Pinpoint the cell where the given text exists, returning its [X, Y] midpoint coordinate. 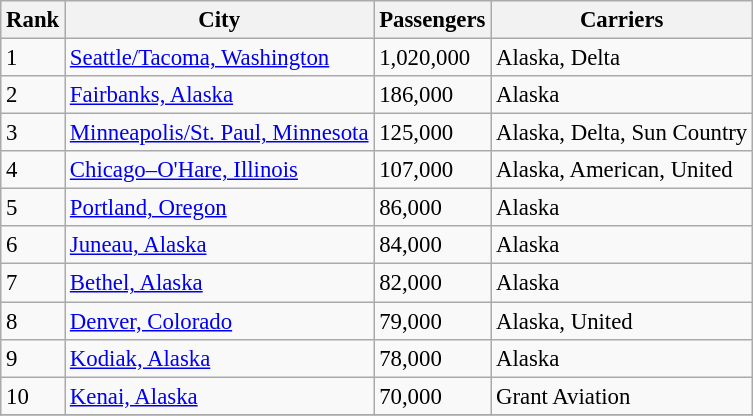
70,000 [432, 396]
3 [33, 133]
Alaska, American, United [622, 170]
Grant Aviation [622, 396]
86,000 [432, 208]
2 [33, 95]
Rank [33, 20]
Denver, Colorado [220, 321]
186,000 [432, 95]
78,000 [432, 358]
Chicago–O'Hare, Illinois [220, 170]
City [220, 20]
Alaska, United [622, 321]
Minneapolis/St. Paul, Minnesota [220, 133]
Passengers [432, 20]
Alaska, Delta, Sun Country [622, 133]
79,000 [432, 321]
Seattle/Tacoma, Washington [220, 58]
1,020,000 [432, 58]
107,000 [432, 170]
6 [33, 245]
Carriers [622, 20]
9 [33, 358]
Kodiak, Alaska [220, 358]
Bethel, Alaska [220, 283]
125,000 [432, 133]
Juneau, Alaska [220, 245]
4 [33, 170]
Kenai, Alaska [220, 396]
10 [33, 396]
Fairbanks, Alaska [220, 95]
7 [33, 283]
Portland, Oregon [220, 208]
1 [33, 58]
82,000 [432, 283]
5 [33, 208]
84,000 [432, 245]
8 [33, 321]
Alaska, Delta [622, 58]
